Pinpoint the cell where the given text exists, returning its [x, y] midpoint coordinate. 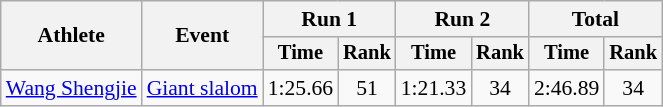
2:46.89 [566, 88]
Run 1 [330, 19]
1:25.66 [300, 88]
Total [596, 19]
Athlete [72, 36]
Run 2 [462, 19]
1:21.33 [434, 88]
Giant slalom [202, 88]
51 [367, 88]
Wang Shengjie [72, 88]
Event [202, 36]
